Search for the cell housing the specified text and yield its (X, Y) center coordinate. 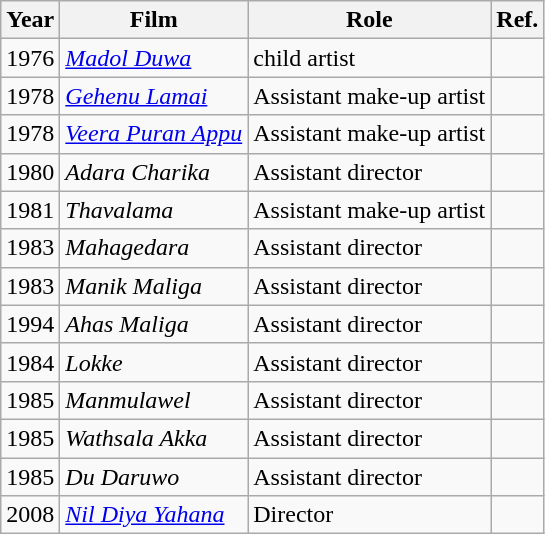
Madol Duwa (154, 58)
Veera Puran Appu (154, 134)
2008 (30, 515)
Gehenu Lamai (154, 96)
Manik Maliga (154, 286)
1976 (30, 58)
1994 (30, 324)
Thavalama (154, 210)
child artist (370, 58)
1980 (30, 172)
Mahagedara (154, 248)
Nil Diya Yahana (154, 515)
Lokke (154, 362)
Film (154, 20)
Ref. (518, 20)
Adara Charika (154, 172)
Du Daruwo (154, 477)
Wathsala Akka (154, 438)
Ahas Maliga (154, 324)
Role (370, 20)
Manmulawel (154, 400)
Director (370, 515)
1984 (30, 362)
Year (30, 20)
1981 (30, 210)
